Locate the cell with the specified text and output its [X, Y] center coordinate. 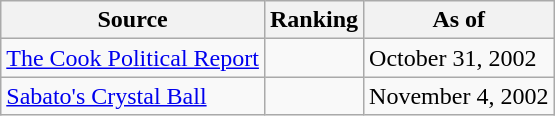
The Cook Political Report [133, 58]
As of [459, 20]
Ranking [314, 20]
Sabato's Crystal Ball [133, 96]
October 31, 2002 [459, 58]
November 4, 2002 [459, 96]
Source [133, 20]
